Detect which cell encompasses the target text, then output its (X, Y) center coordinate. 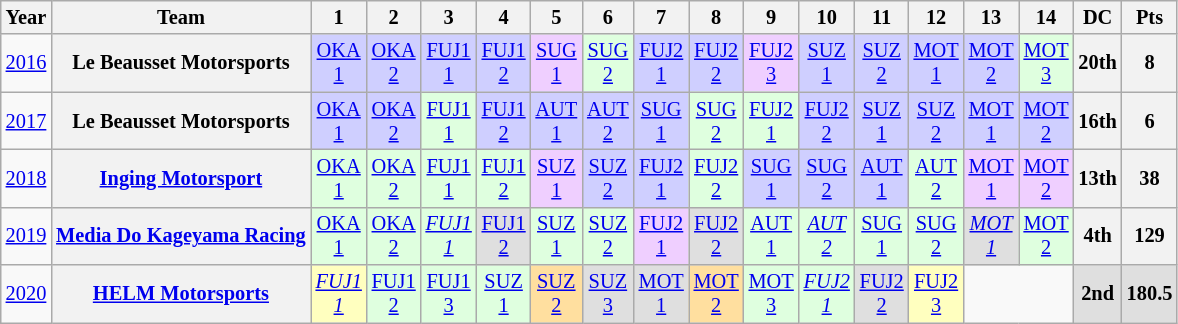
2019 (26, 236)
HELM Motorsports (180, 294)
Team (180, 17)
4 (504, 17)
180.5 (1150, 294)
SUZ3 (608, 294)
5 (557, 17)
13th (1098, 178)
14 (1046, 17)
Media Do Kageyama Racing (180, 236)
129 (1150, 236)
20th (1098, 63)
2017 (26, 121)
3 (449, 17)
12 (936, 17)
11 (882, 17)
FUJ13 (449, 294)
16th (1098, 121)
2nd (1098, 294)
Year (26, 17)
2 (394, 17)
4th (1098, 236)
2020 (26, 294)
9 (772, 17)
Inging Motorsport (180, 178)
Pts (1150, 17)
2016 (26, 63)
1 (339, 17)
10 (827, 17)
2018 (26, 178)
13 (992, 17)
DC (1098, 17)
38 (1150, 178)
7 (662, 17)
